Return (x, y) of the center of cell containing provided text 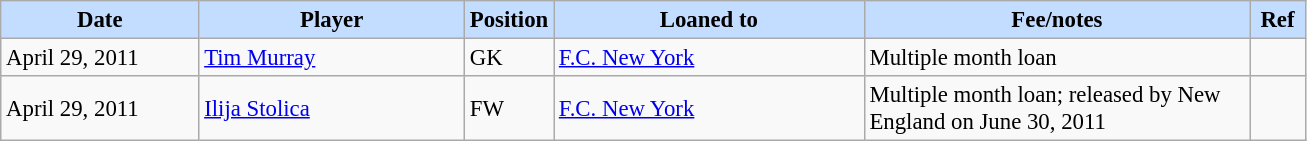
Loaned to (710, 20)
Fee/notes (1057, 20)
Multiple month loan; released by New England on June 30, 2011 (1057, 108)
Ilija Stolica (332, 108)
Multiple month loan (1057, 58)
Position (508, 20)
GK (508, 58)
Player (332, 20)
FW (508, 108)
Tim Murray (332, 58)
Ref (1278, 20)
Date (100, 20)
